Scan for the cell matching the given text and deliver its [X, Y] coordinate at center. 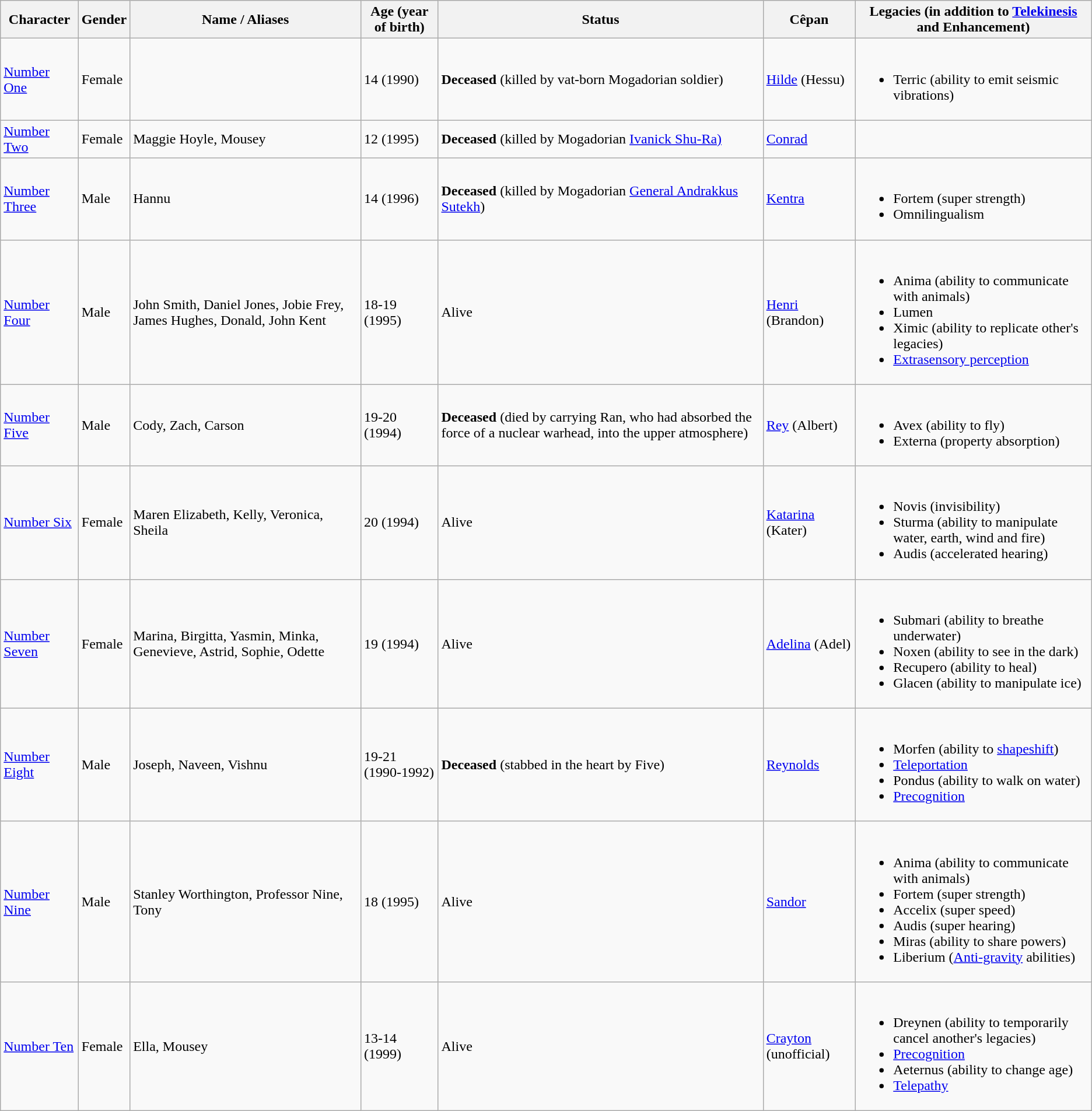
Katarina (Kater) [809, 523]
Deceased (killed by vat-born Mogadorian soldier) [601, 79]
Rey (Albert) [809, 425]
Cêpan [809, 20]
Reynolds [809, 765]
Character [40, 20]
Number Ten [40, 1046]
Avex (ability to fly)Externa (property absorption) [974, 425]
Anima (ability to communicate with animals)LumenXimic (ability to replicate other's legacies)Extrasensory perception [974, 312]
14 (1990) [400, 79]
Gender [104, 20]
Submari (ability to breathe underwater)Noxen (ability to see in the dark)Recupero (ability to heal)Glacen (ability to manipulate ice) [974, 644]
13-14 (1999) [400, 1046]
18 (1995) [400, 902]
Joseph, Naveen, Vishnu [246, 765]
19 (1994) [400, 644]
Morfen (ability to shapeshift)TeleportationPondus (ability to walk on water)Precognition [974, 765]
Adelina (Adel) [809, 644]
Sandor [809, 902]
Conrad [809, 139]
Marina, Birgitta, Yasmin, Minka, Genevieve, Astrid, Sophie, Odette [246, 644]
Number Six [40, 523]
19-21 (1990-1992) [400, 765]
Number Seven [40, 644]
Stanley Worthington, Professor Nine, Tony [246, 902]
Kentra [809, 199]
Deceased (stabbed in the heart by Five) [601, 765]
Number Three [40, 199]
Deceased (killed by Mogadorian General Andrakkus Sutekh) [601, 199]
Number Nine [40, 902]
Number Four [40, 312]
Dreynen (ability to temporarily cancel another's legacies)PrecognitionAeternus (ability to change age)Telepathy [974, 1046]
Number Five [40, 425]
Fortem (super strength)Omnilingualism [974, 199]
19-20 (1994) [400, 425]
Ella, Mousey [246, 1046]
12 (1995) [400, 139]
18-19 (1995) [400, 312]
Legacies (in addition to Telekinesis and Enhancement) [974, 20]
Number Two [40, 139]
Hilde (Hessu) [809, 79]
Crayton (unofficial) [809, 1046]
Deceased (killed by Mogadorian Ivanick Shu-Ra) [601, 139]
Hannu [246, 199]
Cody, Zach, Carson [246, 425]
John Smith, Daniel Jones, Jobie Frey, James Hughes, Donald, John Kent [246, 312]
Name / Aliases [246, 20]
Status [601, 20]
Maren Elizabeth, Kelly, Veronica, Sheila [246, 523]
20 (1994) [400, 523]
Deceased (died by carrying Ran, who had absorbed the force of a nuclear warhead, into the upper atmosphere) [601, 425]
14 (1996) [400, 199]
Henri (Brandon) [809, 312]
Age (year of birth) [400, 20]
Number One [40, 79]
Terric (ability to emit seismic vibrations) [974, 79]
Novis (invisibility)Sturma (ability to manipulate water, earth, wind and fire)Audis (accelerated hearing) [974, 523]
Maggie Hoyle, Mousey [246, 139]
Number Eight [40, 765]
